Output the [X, Y] coordinate of the center of the cell containing the given text.  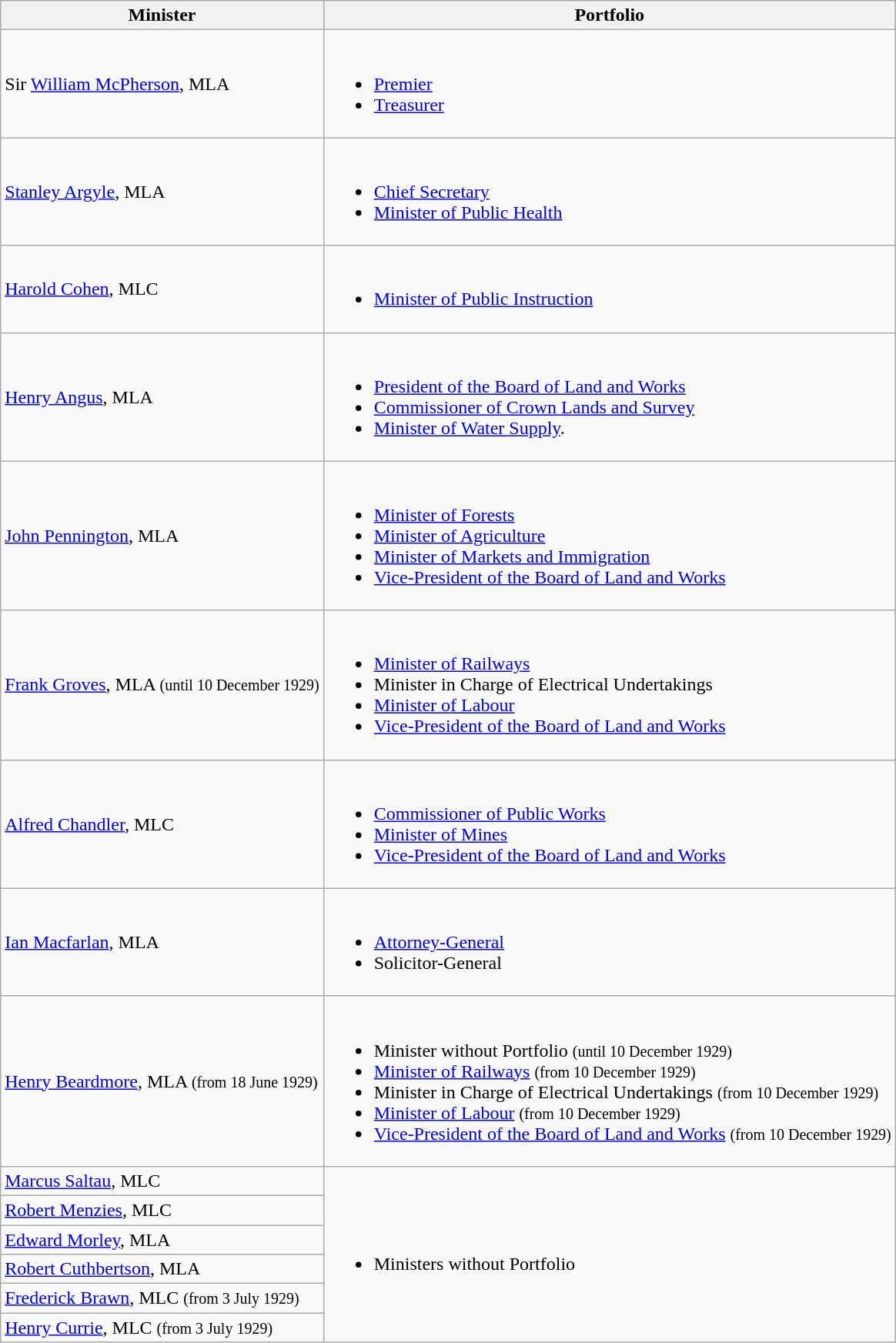
Minister of ForestsMinister of AgricultureMinister of Markets and ImmigrationVice-President of the Board of Land and Works [610, 536]
President of the Board of Land and WorksCommissioner of Crown Lands and SurveyMinister of Water Supply. [610, 397]
Harold Cohen, MLC [162, 289]
Frederick Brawn, MLC (from 3 July 1929) [162, 1298]
Marcus Saltau, MLC [162, 1181]
Robert Cuthbertson, MLA [162, 1269]
Attorney-GeneralSolicitor-General [610, 942]
Chief SecretaryMinister of Public Health [610, 192]
Henry Angus, MLA [162, 397]
PremierTreasurer [610, 84]
John Pennington, MLA [162, 536]
Sir William McPherson, MLA [162, 84]
Minister of RailwaysMinister in Charge of Electrical UndertakingsMinister of LabourVice-President of the Board of Land and Works [610, 685]
Minister [162, 15]
Commissioner of Public WorksMinister of MinesVice-President of the Board of Land and Works [610, 824]
Henry Beardmore, MLA (from 18 June 1929) [162, 1081]
Edward Morley, MLA [162, 1240]
Henry Currie, MLC (from 3 July 1929) [162, 1328]
Alfred Chandler, MLC [162, 824]
Frank Groves, MLA (until 10 December 1929) [162, 685]
Minister of Public Instruction [610, 289]
Robert Menzies, MLC [162, 1210]
Stanley Argyle, MLA [162, 192]
Portfolio [610, 15]
Ian Macfarlan, MLA [162, 942]
Ministers without Portfolio [610, 1254]
